Find where the given text appears and provide that cell's center as (x, y) coordinate. 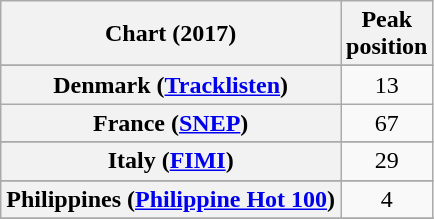
Chart (2017) (171, 34)
13 (387, 85)
67 (387, 123)
Italy (FIMI) (171, 161)
Philippines (Philippine Hot 100) (171, 199)
France (SNEP) (171, 123)
Peakposition (387, 34)
29 (387, 161)
4 (387, 199)
Denmark (Tracklisten) (171, 85)
